Locate the cell with the specified text and output its [x, y] center coordinate. 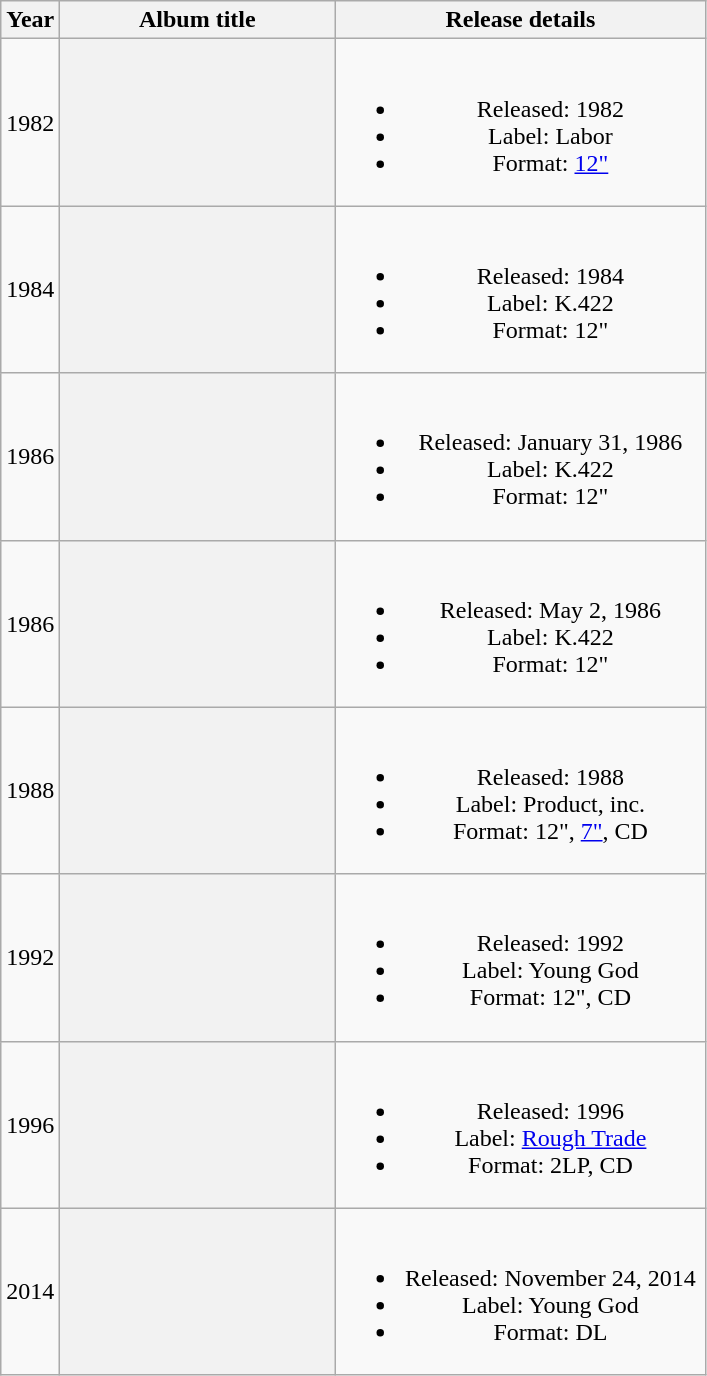
2014 [30, 1292]
1992 [30, 958]
Year [30, 20]
Released: 1988Label: Product, inc.Format: 12", 7", CD [520, 790]
1984 [30, 290]
Released: 1992Label: Young GodFormat: 12", CD [520, 958]
Release details [520, 20]
1982 [30, 122]
Released: 1982Label: LaborFormat: 12" [520, 122]
Released: 1996Label: Rough TradeFormat: 2LP, CD [520, 1124]
Released: November 24, 2014Label: Young GodFormat: DL [520, 1292]
1996 [30, 1124]
Released: 1984Label: K.422Format: 12" [520, 290]
Released: May 2, 1986Label: K.422Format: 12" [520, 624]
Album title [198, 20]
Released: January 31, 1986Label: K.422Format: 12" [520, 456]
1988 [30, 790]
